Detect which cell encompasses the target text, then output its (x, y) center coordinate. 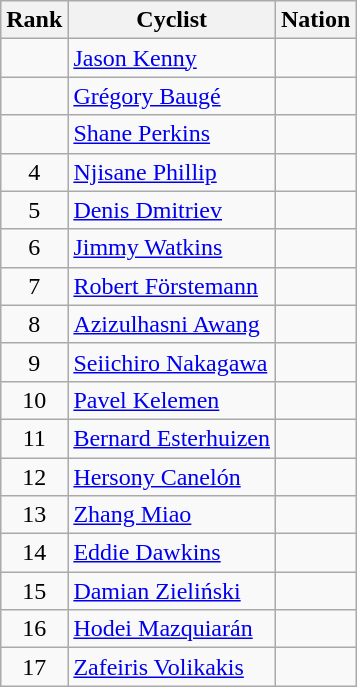
Robert Förstemann (172, 286)
Grégory Baugé (172, 96)
17 (34, 667)
16 (34, 629)
Jimmy Watkins (172, 248)
Jason Kenny (172, 58)
Zafeiris Volikakis (172, 667)
14 (34, 553)
11 (34, 438)
Hersony Canelón (172, 477)
Eddie Dawkins (172, 553)
Hodei Mazquiarán (172, 629)
6 (34, 248)
Nation (316, 20)
15 (34, 591)
12 (34, 477)
7 (34, 286)
13 (34, 515)
8 (34, 324)
Cyclist (172, 20)
Seiichiro Nakagawa (172, 362)
Njisane Phillip (172, 172)
Pavel Kelemen (172, 400)
5 (34, 210)
10 (34, 400)
Rank (34, 20)
4 (34, 172)
Azizulhasni Awang (172, 324)
Bernard Esterhuizen (172, 438)
Zhang Miao (172, 515)
Shane Perkins (172, 134)
Damian Zieliński (172, 591)
9 (34, 362)
Denis Dmitriev (172, 210)
